Search for the cell housing the specified text and yield its (x, y) center coordinate. 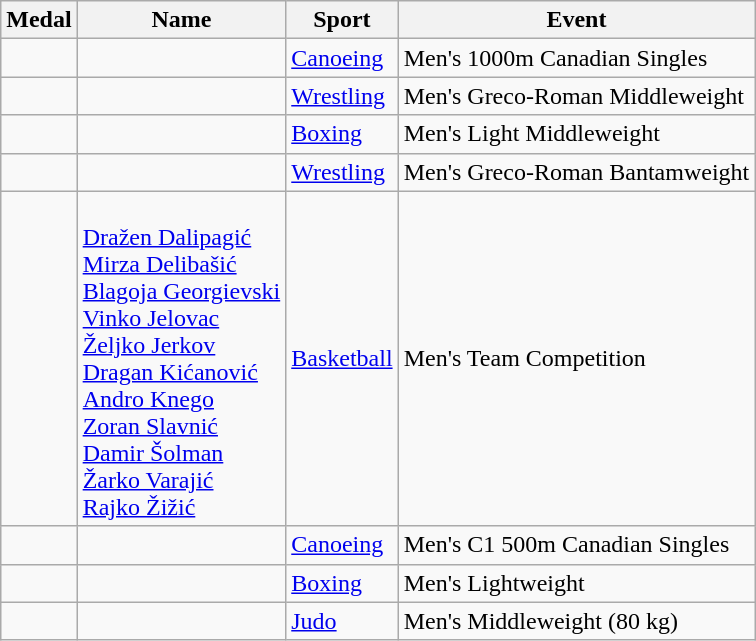
Judo (342, 621)
Sport (342, 20)
Men's Light Middleweight (576, 134)
Men's C1 500m Canadian Singles (576, 545)
Men's Greco-Roman Middleweight (576, 96)
Men's Lightweight (576, 583)
Name (182, 20)
Men's 1000m Canadian Singles (576, 58)
Event (576, 20)
Men's Team Competition (576, 358)
Men's Greco-Roman Bantamweight (576, 172)
Men's Middleweight (80 kg) (576, 621)
Basketball (342, 358)
Medal (39, 20)
